Find where the given text appears and provide that cell's center as (x, y) coordinate. 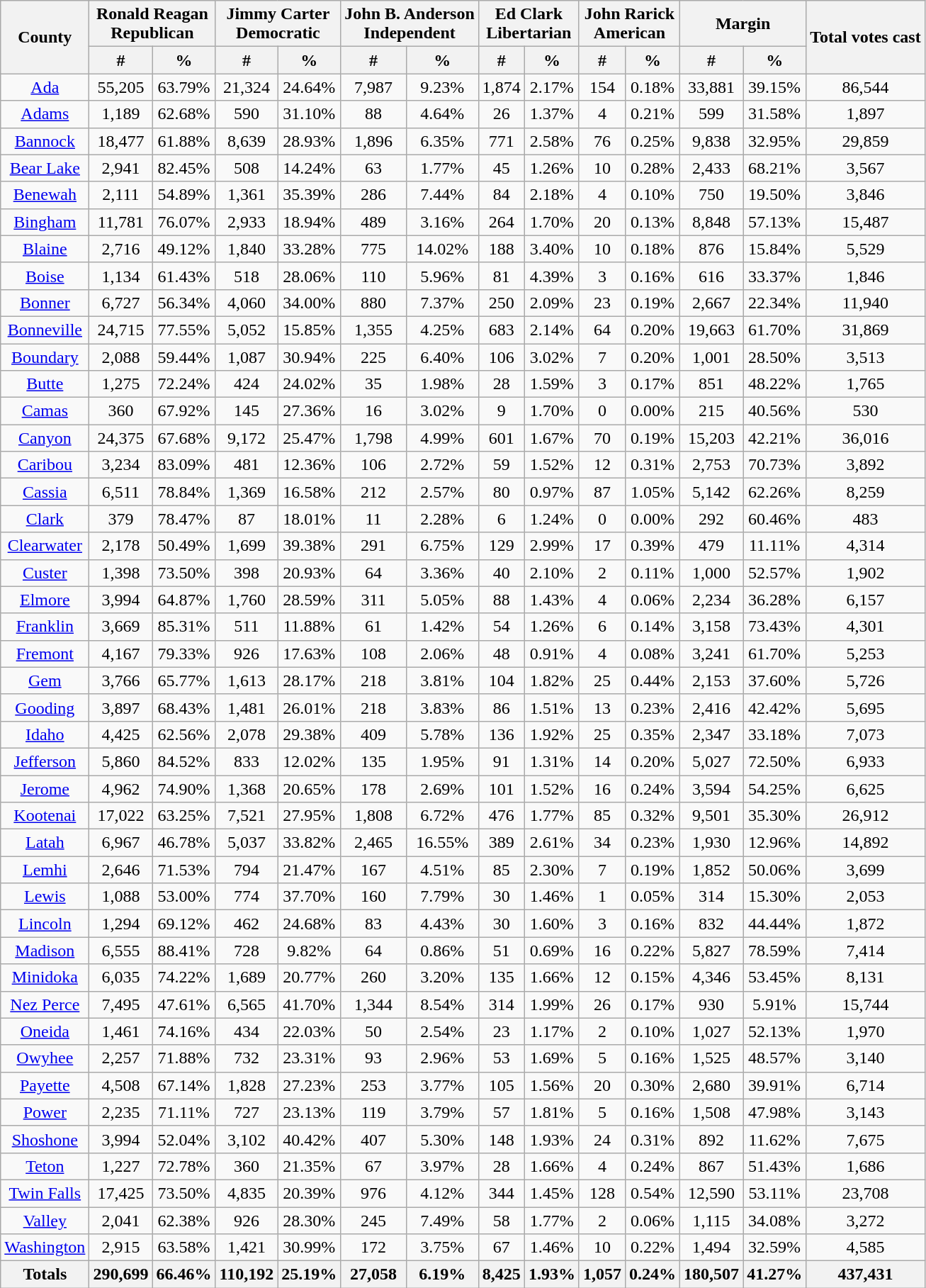
880 (373, 303)
Owyhee (45, 1058)
40 (502, 573)
2,235 (120, 1112)
7,495 (120, 1004)
0.15% (652, 978)
794 (247, 870)
2.30% (551, 870)
Butte (45, 384)
1,846 (866, 276)
76 (602, 141)
462 (247, 924)
31,869 (866, 330)
148 (502, 1139)
Madison (45, 951)
1,686 (866, 1166)
424 (247, 384)
3.97% (442, 1166)
62.56% (184, 734)
31.58% (775, 114)
5,253 (866, 654)
154 (602, 87)
70.73% (775, 465)
47.98% (775, 1112)
28.17% (309, 681)
5,529 (866, 249)
27.36% (309, 411)
69.12% (184, 924)
Franklin (45, 627)
930 (711, 1004)
Oneida (45, 1031)
1,398 (120, 573)
290,699 (120, 1275)
1,087 (247, 357)
1,344 (373, 1004)
3,766 (120, 681)
23.31% (309, 1058)
7.37% (442, 303)
5.96% (442, 276)
286 (373, 195)
2.58% (551, 141)
Shoshone (45, 1139)
616 (711, 276)
245 (373, 1220)
48.22% (775, 384)
53 (502, 1058)
2,111 (120, 195)
4,585 (866, 1248)
4.64% (442, 114)
511 (247, 627)
867 (711, 1166)
40.42% (309, 1139)
1,699 (247, 546)
29,859 (866, 141)
36,016 (866, 438)
55,205 (120, 87)
68.43% (184, 707)
1,896 (373, 141)
59.44% (184, 357)
4.39% (551, 276)
0.69% (551, 951)
33,881 (711, 87)
11.88% (309, 627)
1 (602, 897)
5,827 (711, 951)
Cassia (45, 492)
774 (247, 897)
Bonner (45, 303)
1.42% (442, 627)
74.16% (184, 1031)
172 (373, 1248)
3,513 (866, 357)
0.86% (442, 951)
Clearwater (45, 546)
Lewis (45, 897)
188 (502, 249)
129 (502, 546)
2,041 (120, 1220)
42.42% (775, 707)
0.25% (652, 141)
0.21% (652, 114)
2.99% (551, 546)
27,058 (373, 1275)
50.06% (775, 870)
601 (502, 438)
9.23% (442, 87)
8.54% (442, 1004)
892 (711, 1139)
1,872 (866, 924)
Minidoka (45, 978)
28.50% (775, 357)
180,507 (711, 1275)
20.65% (309, 789)
105 (502, 1085)
56.34% (184, 303)
0.39% (652, 546)
1,001 (711, 357)
110 (373, 276)
3,567 (866, 168)
6,625 (866, 789)
33.18% (775, 734)
33.82% (309, 843)
1.99% (551, 1004)
6.40% (442, 357)
33.37% (775, 276)
1.05% (652, 492)
Bannock (45, 141)
775 (373, 249)
250 (502, 303)
1,760 (247, 600)
101 (502, 789)
11.11% (775, 546)
84.52% (184, 761)
60.46% (775, 519)
Custer (45, 573)
0.05% (652, 897)
4,835 (247, 1193)
1,421 (247, 1248)
34.08% (775, 1220)
108 (373, 654)
6,511 (120, 492)
59 (502, 465)
8,639 (247, 141)
1.45% (551, 1193)
1,897 (866, 114)
4,425 (120, 734)
253 (373, 1085)
5.91% (775, 1004)
88.41% (184, 951)
Total votes cast (866, 37)
62.26% (775, 492)
62.38% (184, 1220)
30.94% (309, 357)
437,431 (866, 1275)
86 (502, 707)
91 (502, 761)
3.79% (442, 1112)
110,192 (247, 1275)
Boundary (45, 357)
1,494 (711, 1248)
5,142 (711, 492)
35 (373, 384)
1.51% (551, 707)
28.06% (309, 276)
4,301 (866, 627)
25.47% (309, 438)
85.31% (184, 627)
24 (602, 1139)
67.92% (184, 411)
32.59% (775, 1248)
344 (502, 1193)
14.24% (309, 168)
24,375 (120, 438)
54.25% (775, 789)
80 (502, 492)
5,027 (711, 761)
20.77% (309, 978)
37.60% (775, 681)
61.43% (184, 276)
2,178 (120, 546)
44.44% (775, 924)
28.30% (309, 1220)
4,346 (711, 978)
2.10% (551, 573)
3.40% (551, 249)
53.00% (184, 897)
3,234 (120, 465)
Adams (45, 114)
45 (502, 168)
3,669 (120, 627)
3,241 (711, 654)
0.13% (652, 222)
Jerome (45, 789)
5,726 (866, 681)
4.99% (442, 438)
3,594 (711, 789)
1,361 (247, 195)
5.30% (442, 1139)
35.39% (309, 195)
Ronald ReaganRepublican (152, 24)
136 (502, 734)
34 (602, 843)
11,940 (866, 303)
1.95% (442, 761)
0.28% (652, 168)
1,189 (120, 114)
2.69% (442, 789)
63.25% (184, 816)
2.09% (551, 303)
12.02% (309, 761)
1,027 (711, 1031)
83 (373, 924)
Jimmy CarterDemocratic (278, 24)
52.13% (775, 1031)
4.51% (442, 870)
22.34% (775, 303)
590 (247, 114)
1.92% (551, 734)
15,203 (711, 438)
1,000 (711, 573)
2,234 (711, 600)
Nez Perce (45, 1004)
1,057 (602, 1275)
24.02% (309, 384)
27.95% (309, 816)
93 (373, 1058)
26,912 (866, 816)
17 (602, 546)
36.28% (775, 600)
3,143 (866, 1112)
37.70% (309, 897)
1,088 (120, 897)
3.81% (442, 681)
1,481 (247, 707)
Kootenai (45, 816)
3,892 (866, 465)
62.68% (184, 114)
14 (602, 761)
5,037 (247, 843)
14,892 (866, 843)
68.21% (775, 168)
71.88% (184, 1058)
54 (502, 627)
77.55% (184, 330)
Bear Lake (45, 168)
16.58% (309, 492)
31.10% (309, 114)
4.43% (442, 924)
78.84% (184, 492)
66.46% (184, 1275)
5,860 (120, 761)
1,874 (502, 87)
379 (120, 519)
34.00% (309, 303)
63.58% (184, 1248)
32.95% (775, 141)
2.61% (551, 843)
Margin (743, 24)
58 (502, 1220)
9,838 (711, 141)
27.23% (309, 1085)
3,140 (866, 1058)
508 (247, 168)
71.11% (184, 1112)
12,590 (711, 1193)
28.59% (309, 600)
67.14% (184, 1085)
15.30% (775, 897)
5,695 (866, 707)
Benewah (45, 195)
0.54% (652, 1193)
1,134 (120, 276)
52.57% (775, 573)
7,675 (866, 1139)
65.77% (184, 681)
6,035 (120, 978)
12.96% (775, 843)
6,565 (247, 1004)
1,227 (120, 1166)
8,131 (866, 978)
6.75% (442, 546)
1.56% (551, 1085)
17,425 (120, 1193)
6.19% (442, 1275)
41.70% (309, 1004)
21,324 (247, 87)
2.57% (442, 492)
1,461 (120, 1031)
John RarickAmerican (629, 24)
1.37% (551, 114)
39.91% (775, 1085)
Lemhi (45, 870)
2,053 (866, 897)
407 (373, 1139)
3.20% (442, 978)
167 (373, 870)
28.93% (309, 141)
18.01% (309, 519)
51 (502, 951)
1.43% (551, 600)
53.11% (775, 1193)
1,275 (120, 384)
20.39% (309, 1193)
18,477 (120, 141)
3.16% (442, 222)
19,663 (711, 330)
26.01% (309, 707)
3,102 (247, 1139)
291 (373, 546)
104 (502, 681)
2,416 (711, 707)
51.43% (775, 1166)
2,941 (120, 168)
1.82% (551, 681)
35.30% (775, 816)
728 (247, 951)
15,744 (866, 1004)
21.47% (309, 870)
160 (373, 897)
Lincoln (45, 924)
7,987 (373, 87)
23.13% (309, 1112)
389 (502, 843)
3.36% (442, 573)
2,433 (711, 168)
Jefferson (45, 761)
0.91% (551, 654)
2.14% (551, 330)
24.68% (309, 924)
1,828 (247, 1085)
53.45% (775, 978)
1,508 (711, 1112)
1,970 (866, 1031)
1,613 (247, 681)
1.59% (551, 384)
8,259 (866, 492)
24,715 (120, 330)
30.99% (309, 1248)
Caribou (45, 465)
518 (247, 276)
489 (373, 222)
57.13% (775, 222)
479 (711, 546)
481 (247, 465)
1,765 (866, 384)
76.07% (184, 222)
0.32% (652, 816)
2,088 (120, 357)
67.68% (184, 438)
74.22% (184, 978)
1,902 (866, 573)
57 (502, 1112)
311 (373, 600)
483 (866, 519)
6,714 (866, 1085)
476 (502, 816)
2,915 (120, 1248)
0.30% (652, 1085)
3.77% (442, 1085)
2.17% (551, 87)
Camas (45, 411)
3,699 (866, 870)
19.50% (775, 195)
2,465 (373, 843)
128 (602, 1193)
1.98% (442, 384)
3,897 (120, 707)
Canyon (45, 438)
1.81% (551, 1112)
11,781 (120, 222)
4,314 (866, 546)
2.72% (442, 465)
15.84% (775, 249)
6.72% (442, 816)
Bonneville (45, 330)
1,808 (373, 816)
2,347 (711, 734)
2,646 (120, 870)
47.61% (184, 1004)
54.89% (184, 195)
Teton (45, 1166)
7.44% (442, 195)
4.12% (442, 1193)
2.54% (442, 1031)
683 (502, 330)
6,555 (120, 951)
72.50% (775, 761)
15.85% (309, 330)
4,962 (120, 789)
15,487 (866, 222)
6.35% (442, 141)
4,508 (120, 1085)
1,355 (373, 330)
17.63% (309, 654)
Idaho (45, 734)
264 (502, 222)
1.31% (551, 761)
7,414 (866, 951)
2,667 (711, 303)
29.38% (309, 734)
1,525 (711, 1058)
Fremont (45, 654)
72.78% (184, 1166)
6,967 (120, 843)
41.27% (775, 1275)
212 (373, 492)
4,060 (247, 303)
23,708 (866, 1193)
5.78% (442, 734)
7.49% (442, 1220)
2.96% (442, 1058)
0.11% (652, 573)
Valley (45, 1220)
260 (373, 978)
732 (247, 1058)
398 (247, 573)
7,073 (866, 734)
13 (602, 707)
61 (373, 627)
Elmore (45, 600)
22.03% (309, 1031)
Twin Falls (45, 1193)
8,425 (502, 1275)
24.64% (309, 87)
1,689 (247, 978)
48 (502, 654)
3.83% (442, 707)
1,798 (373, 438)
2.18% (551, 195)
17,022 (120, 816)
48.57% (775, 1058)
Power (45, 1112)
Clark (45, 519)
1,294 (120, 924)
2,753 (711, 465)
2,716 (120, 249)
9,501 (711, 816)
70 (602, 438)
1.60% (551, 924)
79.33% (184, 654)
0.14% (652, 627)
18.94% (309, 222)
Latah (45, 843)
72.24% (184, 384)
0.35% (652, 734)
14.02% (442, 249)
2,933 (247, 222)
2.28% (442, 519)
78.47% (184, 519)
0.97% (551, 492)
63 (373, 168)
3.75% (442, 1248)
33.28% (309, 249)
876 (711, 249)
5.05% (442, 600)
63.79% (184, 87)
County (45, 37)
78.59% (775, 951)
50 (373, 1031)
1,369 (247, 492)
Payette (45, 1085)
42.21% (775, 438)
0.08% (652, 654)
225 (373, 357)
178 (373, 789)
81 (502, 276)
9.82% (309, 951)
1.69% (551, 1058)
39.38% (309, 546)
8,848 (711, 222)
2,078 (247, 734)
1,852 (711, 870)
25.19% (309, 1275)
21.35% (309, 1166)
4.25% (442, 330)
771 (502, 141)
119 (373, 1112)
215 (711, 411)
16.55% (442, 843)
292 (711, 519)
0.44% (652, 681)
Gem (45, 681)
434 (247, 1031)
64.87% (184, 600)
Totals (45, 1275)
Washington (45, 1248)
6,727 (120, 303)
7,521 (247, 816)
11.62% (775, 1139)
3,846 (866, 195)
409 (373, 734)
John B. AndersonIndependent (410, 24)
Boise (45, 276)
Ed ClarkLibertarian (529, 24)
750 (711, 195)
82.45% (184, 168)
530 (866, 411)
50.49% (184, 546)
83.09% (184, 465)
145 (247, 411)
74.90% (184, 789)
833 (247, 761)
1,115 (711, 1220)
6,933 (866, 761)
976 (373, 1193)
2,153 (711, 681)
1,840 (247, 249)
73.43% (775, 627)
2,257 (120, 1058)
599 (711, 114)
4,167 (120, 654)
1.24% (551, 519)
7.79% (442, 897)
11 (373, 519)
9,172 (247, 438)
46.78% (184, 843)
2.06% (442, 654)
40.56% (775, 411)
851 (711, 384)
71.53% (184, 870)
2,680 (711, 1085)
3,158 (711, 627)
12.36% (309, 465)
1.67% (551, 438)
727 (247, 1112)
20.93% (309, 573)
9 (502, 411)
84 (502, 195)
832 (711, 924)
Blaine (45, 249)
5,052 (247, 330)
1,368 (247, 789)
Gooding (45, 707)
Ada (45, 87)
3,272 (866, 1220)
1,930 (711, 843)
6,157 (866, 600)
Bingham (45, 222)
86,544 (866, 87)
52.04% (184, 1139)
39.15% (775, 87)
49.12% (184, 249)
61.88% (184, 141)
1.17% (551, 1031)
